Capture the cell that displays the provided text and extract its (x, y) central coordinate. 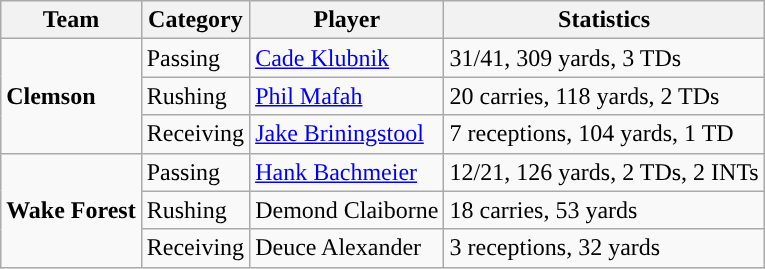
Player (347, 20)
20 carries, 118 yards, 2 TDs (604, 96)
Hank Bachmeier (347, 172)
18 carries, 53 yards (604, 210)
Deuce Alexander (347, 248)
Phil Mafah (347, 96)
Wake Forest (72, 210)
Clemson (72, 96)
7 receptions, 104 yards, 1 TD (604, 134)
Demond Claiborne (347, 210)
3 receptions, 32 yards (604, 248)
12/21, 126 yards, 2 TDs, 2 INTs (604, 172)
Jake Briningstool (347, 134)
Cade Klubnik (347, 58)
Category (195, 20)
Team (72, 20)
31/41, 309 yards, 3 TDs (604, 58)
Statistics (604, 20)
